Determine the [X, Y] coordinate at the center of the cell enclosing the given text.  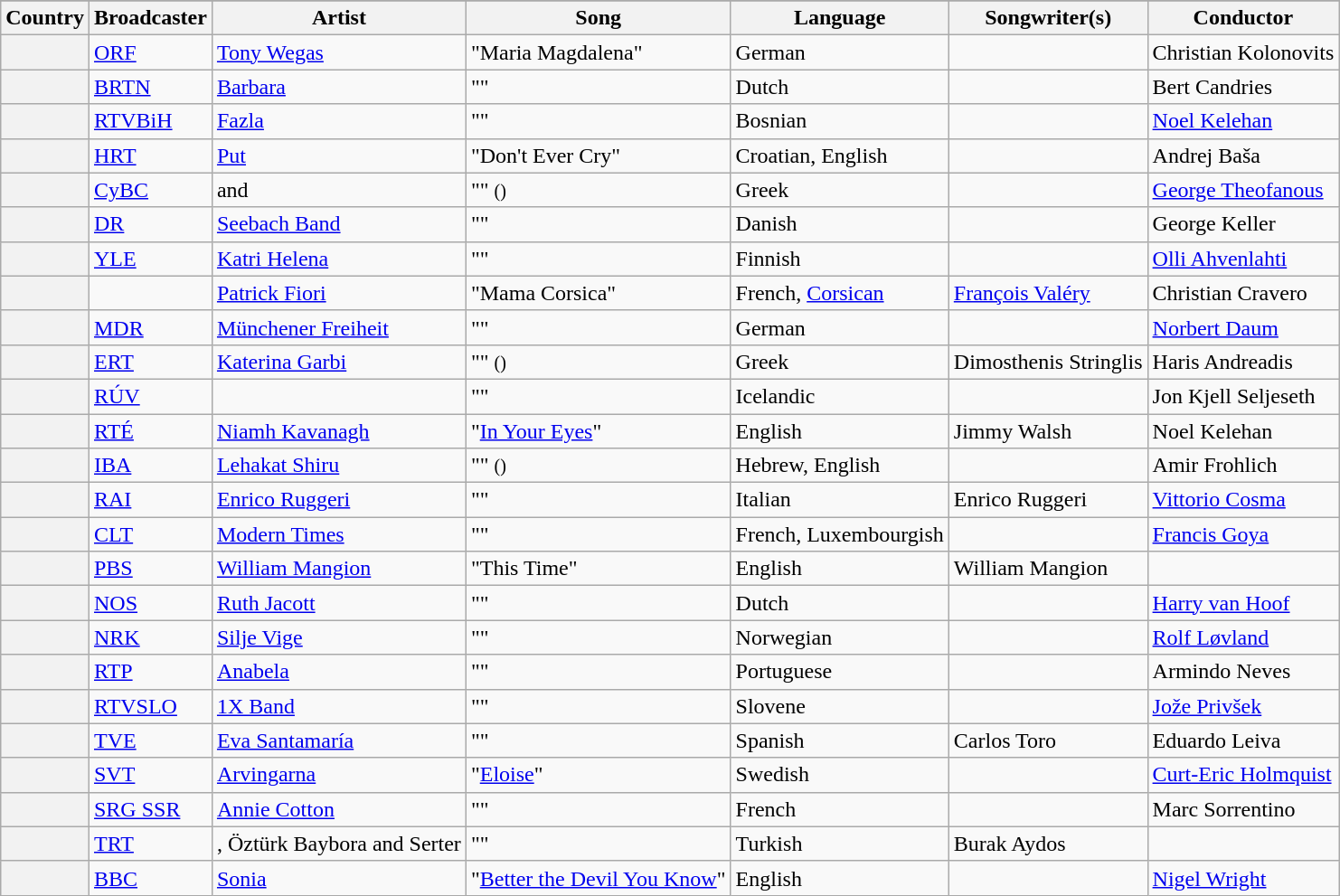
Vittorio Cosma [1243, 500]
Jon Kjell Seljeseth [1243, 396]
RTVSLO [150, 706]
Niamh Kavanagh [338, 431]
PBS [150, 569]
Icelandic [839, 396]
Finnish [839, 259]
Anabela [338, 672]
Seebach Band [338, 224]
DR [150, 224]
Silje Vige [338, 637]
Tony Wegas [338, 52]
ORF [150, 52]
Swedish [839, 775]
BBC [150, 878]
"Mama Corsica" [599, 293]
George Keller [1243, 224]
RAI [150, 500]
Ruth Jacott [338, 603]
George Theofanous [1243, 190]
CLT [150, 534]
Norwegian [839, 637]
NOS [150, 603]
IBA [150, 466]
French [839, 809]
"Maria Magdalena" [599, 52]
TVE [150, 740]
Annie Cotton [338, 809]
Country [45, 18]
Rolf Løvland [1243, 637]
Italian [839, 500]
"Eloise" [599, 775]
Broadcaster [150, 18]
RTVBiH [150, 121]
Carlos Toro [1048, 740]
Sonia [338, 878]
Marc Sorrentino [1243, 809]
"Don't Ever Cry" [599, 156]
, Öztürk Baybora and Serter [338, 844]
Patrick Fiori [338, 293]
Haris Andreadis [1243, 362]
Portuguese [839, 672]
Jože Privšek [1243, 706]
BRTN [150, 87]
Songwriter(s) [1048, 18]
Danish [839, 224]
CyBC [150, 190]
Hebrew, English [839, 466]
Turkish [839, 844]
Spanish [839, 740]
Conductor [1243, 18]
Language [839, 18]
Olli Ahvenlahti [1243, 259]
SVT [150, 775]
Arvingarna [338, 775]
TRT [150, 844]
French, Corsican [839, 293]
RTÉ [150, 431]
1X Band [338, 706]
"This Time" [599, 569]
Eva Santamaría [338, 740]
Jimmy Walsh [1048, 431]
Slovene [839, 706]
Dimosthenis Stringlis [1048, 362]
RÚV [150, 396]
Katerina Garbi [338, 362]
Song [599, 18]
Katri Helena [338, 259]
Norbert Daum [1243, 327]
Eduardo Leiva [1243, 740]
French, Luxembourgish [839, 534]
ERT [150, 362]
RTP [150, 672]
and [338, 190]
Nigel Wright [1243, 878]
Andrej Baša [1243, 156]
Christian Kolonovits [1243, 52]
Burak Aydos [1048, 844]
"In Your Eyes" [599, 431]
YLE [150, 259]
Bert Candries [1243, 87]
MDR [150, 327]
"Better the Devil You Know" [599, 878]
SRG SSR [150, 809]
Curt-Eric Holmquist [1243, 775]
Modern Times [338, 534]
Artist [338, 18]
François Valéry [1048, 293]
Bosnian [839, 121]
Barbara [338, 87]
Lehakat Shiru [338, 466]
Fazla [338, 121]
NRK [150, 637]
Amir Frohlich [1243, 466]
Croatian, English [839, 156]
Harry van Hoof [1243, 603]
Francis Goya [1243, 534]
Christian Cravero [1243, 293]
Put [338, 156]
Münchener Freiheit [338, 327]
Armindo Neves [1243, 672]
HRT [150, 156]
